From the cell containing the given text, extract its center point as (X, Y) coordinate. 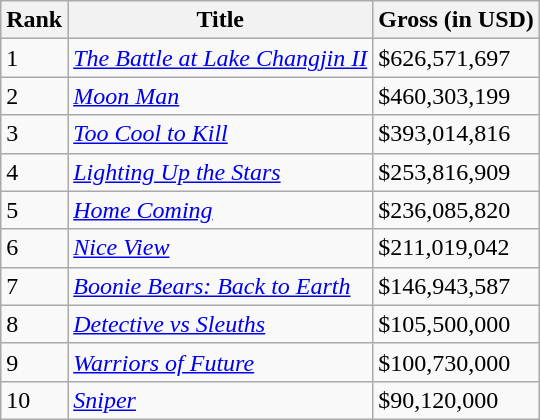
Rank (34, 20)
9 (34, 362)
7 (34, 286)
$90,120,000 (456, 400)
4 (34, 172)
Gross (in USD) (456, 20)
Too Cool to Kill (220, 134)
$105,500,000 (456, 324)
The Battle at Lake Changjin II (220, 58)
Moon Man (220, 96)
$100,730,000 (456, 362)
8 (34, 324)
$393,014,816 (456, 134)
Detective vs Sleuths (220, 324)
$211,019,042 (456, 248)
Home Coming (220, 210)
Boonie Bears: Back to Earth (220, 286)
5 (34, 210)
2 (34, 96)
3 (34, 134)
$236,085,820 (456, 210)
Warriors of Future (220, 362)
$626,571,697 (456, 58)
$253,816,909 (456, 172)
Nice View (220, 248)
Sniper (220, 400)
Title (220, 20)
$460,303,199 (456, 96)
Lighting Up the Stars (220, 172)
1 (34, 58)
$146,943,587 (456, 286)
10 (34, 400)
6 (34, 248)
